Detect which cell encompasses the target text, then output its (X, Y) center coordinate. 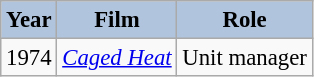
Unit manager (244, 58)
Role (244, 20)
1974 (29, 58)
Film (117, 20)
Year (29, 20)
Caged Heat (117, 58)
